Detect which cell encompasses the target text, then output its (X, Y) center coordinate. 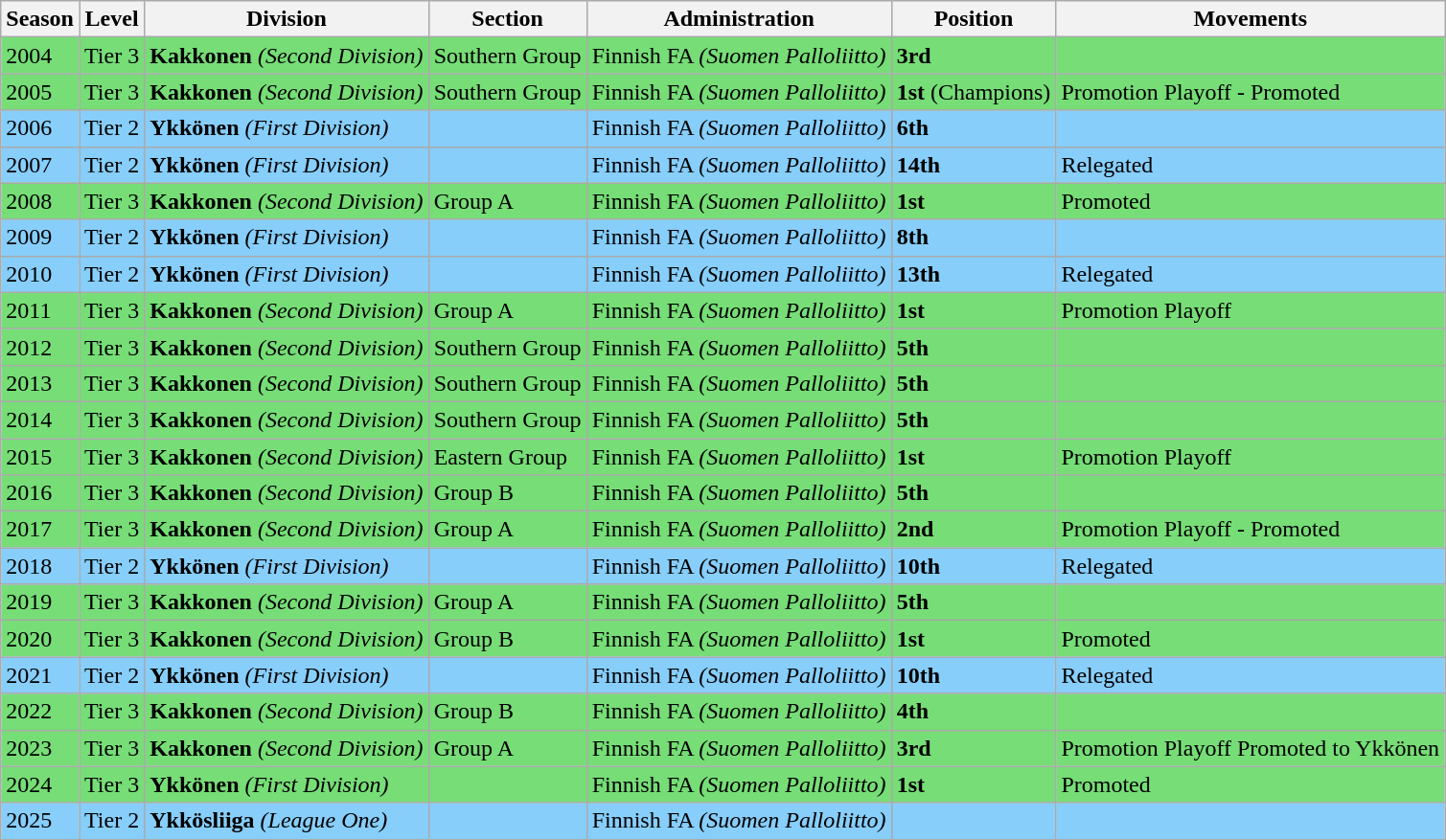
2009 (40, 238)
2014 (40, 420)
Season (40, 19)
2015 (40, 457)
2017 (40, 530)
2011 (40, 310)
2005 (40, 92)
Position (974, 19)
Section (508, 19)
Eastern Group (508, 457)
2016 (40, 493)
2025 (40, 821)
2008 (40, 201)
Promotion Playoff Promoted to Ykkönen (1251, 748)
Level (111, 19)
2023 (40, 748)
2024 (40, 784)
13th (974, 274)
2020 (40, 639)
8th (974, 238)
2013 (40, 383)
6th (974, 128)
2021 (40, 675)
2022 (40, 712)
2007 (40, 165)
2012 (40, 347)
2006 (40, 128)
Administration (739, 19)
14th (974, 165)
4th (974, 712)
Ykkösliiga (League One) (287, 821)
Division (287, 19)
1st (Champions) (974, 92)
Movements (1251, 19)
2004 (40, 56)
2019 (40, 602)
2010 (40, 274)
2nd (974, 530)
2018 (40, 566)
